Output the [x, y] coordinate of the center of the cell containing the given text.  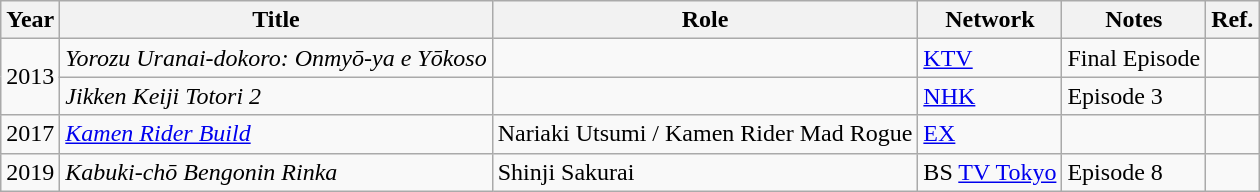
Network [990, 20]
Yorozu Uranai-dokoro: Onmyō-ya e Yōkoso [276, 58]
2019 [30, 172]
Kamen Rider Build [276, 134]
Nariaki Utsumi / Kamen Rider Mad Rogue [705, 134]
Notes [1134, 20]
Episode 8 [1134, 172]
Year [30, 20]
Role [705, 20]
Final Episode [1134, 58]
Title [276, 20]
2013 [30, 77]
Shinji Sakurai [705, 172]
BS TV Tokyo [990, 172]
Kabuki-chō Bengonin Rinka [276, 172]
Ref. [1232, 20]
Episode 3 [1134, 96]
Jikken Keiji Totori 2 [276, 96]
EX [990, 134]
KTV [990, 58]
NHK [990, 96]
2017 [30, 134]
